Output the (x, y) coordinate of the center of the cell containing the given text.  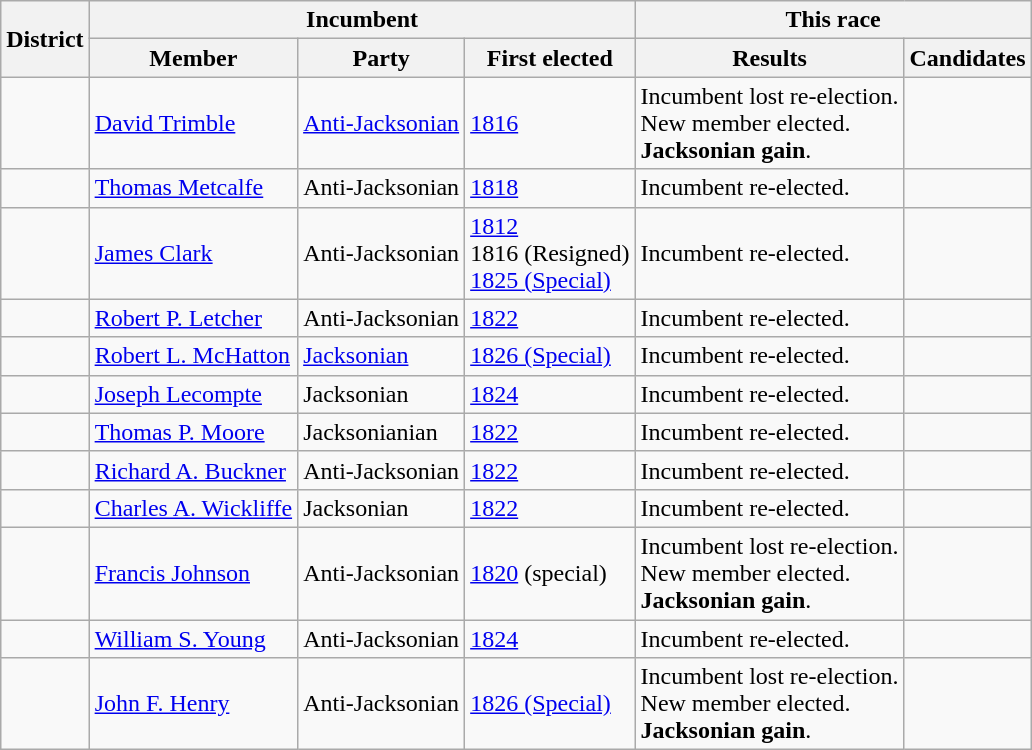
This race (833, 20)
Incumbent (362, 20)
Member (193, 58)
Richard A. Buckner (193, 470)
1818 (550, 188)
James Clark (193, 253)
18121816 (Resigned)1825 (Special) (550, 253)
District (45, 39)
1816 (550, 123)
Thomas Metcalfe (193, 188)
Francis Johnson (193, 573)
Robert P. Letcher (193, 318)
Jacksonianian (382, 432)
William S. Young (193, 639)
Results (770, 58)
David Trimble (193, 123)
1820 (special) (550, 573)
Party (382, 58)
Charles A. Wickliffe (193, 508)
Joseph Lecompte (193, 394)
First elected (550, 58)
John F. Henry (193, 704)
Candidates (968, 58)
Thomas P. Moore (193, 432)
Robert L. McHatton (193, 356)
